For the text-containing cell, return its midpoint in [X, Y] coordinate format. 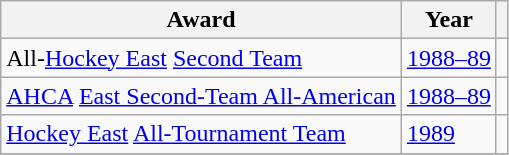
Award [202, 20]
AHCA East Second-Team All-American [202, 96]
1989 [448, 134]
Hockey East All-Tournament Team [202, 134]
All-Hockey East Second Team [202, 58]
Year [448, 20]
